Locate the cell with the specified text and output its (X, Y) center coordinate. 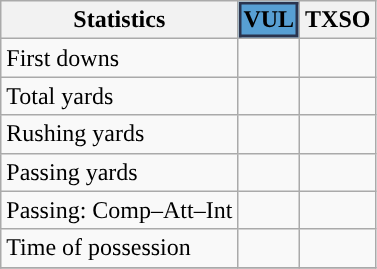
TXSO (338, 20)
First downs (120, 58)
Total yards (120, 96)
Rushing yards (120, 134)
Passing yards (120, 172)
Passing: Comp–Att–Int (120, 210)
VUL (269, 20)
Time of possession (120, 248)
Statistics (120, 20)
